Return [X, Y] of the center of cell containing provided text 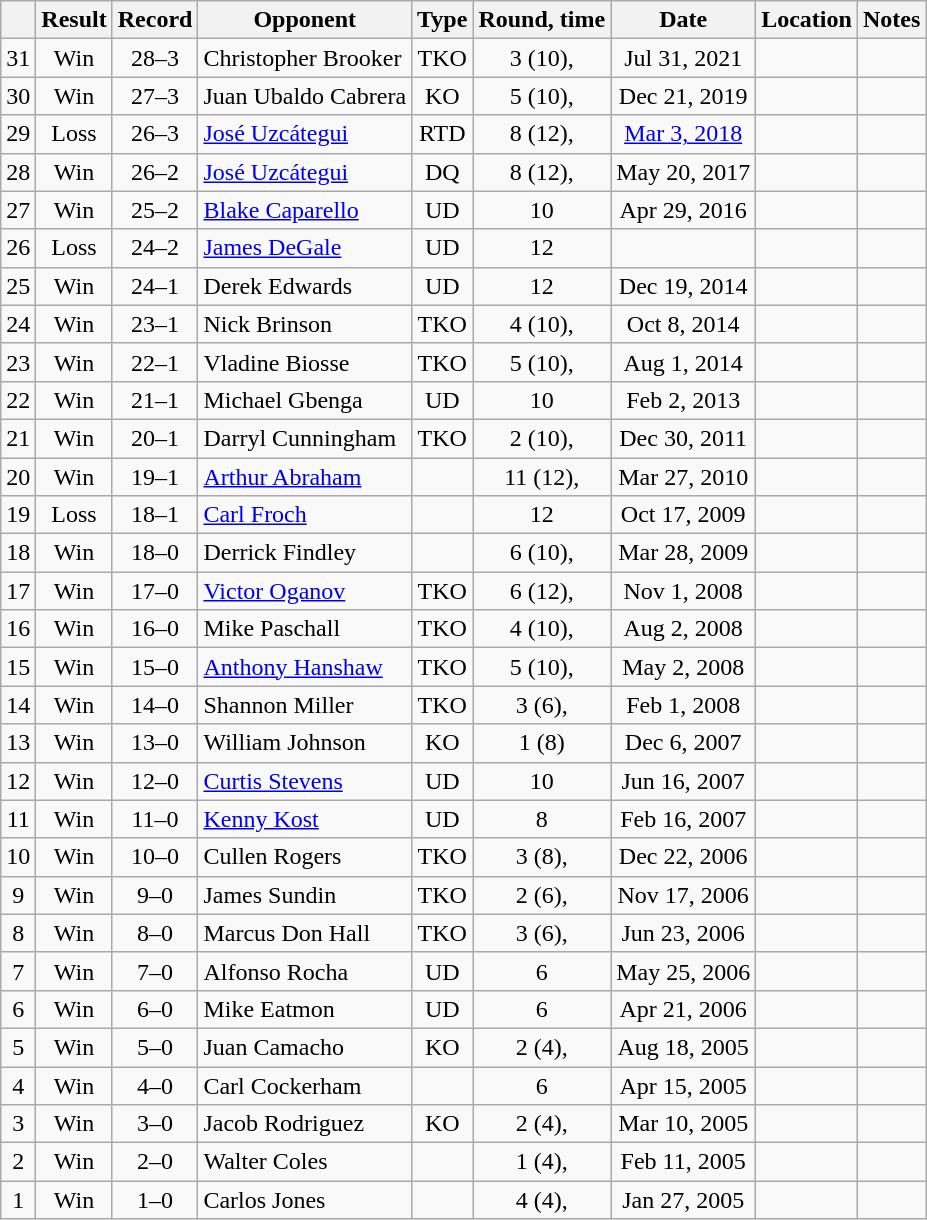
Nov 1, 2008 [684, 591]
Mar 27, 2010 [684, 477]
Christopher Brooker [305, 58]
Curtis Stevens [305, 781]
Dec 30, 2011 [684, 438]
17–0 [155, 591]
9 [18, 895]
Marcus Don Hall [305, 933]
Walter Coles [305, 1162]
Record [155, 20]
15–0 [155, 667]
Jan 27, 2005 [684, 1200]
12–0 [155, 781]
Mike Eatmon [305, 1009]
9–0 [155, 895]
Mar 10, 2005 [684, 1124]
Nick Brinson [305, 324]
Arthur Abraham [305, 477]
James Sundin [305, 895]
14–0 [155, 705]
16–0 [155, 629]
Notes [891, 20]
Feb 1, 2008 [684, 705]
6–0 [155, 1009]
Shannon Miller [305, 705]
5–0 [155, 1047]
11 [18, 819]
James DeGale [305, 248]
Derrick Findley [305, 553]
20 [18, 477]
4–0 [155, 1085]
24–2 [155, 248]
Aug 2, 2008 [684, 629]
10–0 [155, 857]
2–0 [155, 1162]
18 [18, 553]
May 2, 2008 [684, 667]
2 [18, 1162]
22–1 [155, 362]
Nov 17, 2006 [684, 895]
6 (10), [542, 553]
Apr 21, 2006 [684, 1009]
May 20, 2017 [684, 172]
27 [18, 210]
3 (8), [542, 857]
Jun 16, 2007 [684, 781]
14 [18, 705]
Derek Edwards [305, 286]
Aug 1, 2014 [684, 362]
26–2 [155, 172]
3 [18, 1124]
4 (4), [542, 1200]
18–0 [155, 553]
28–3 [155, 58]
Aug 18, 2005 [684, 1047]
Result [74, 20]
25–2 [155, 210]
3–0 [155, 1124]
19 [18, 515]
28 [18, 172]
17 [18, 591]
Michael Gbenga [305, 400]
Carl Cockerham [305, 1085]
Dec 19, 2014 [684, 286]
Feb 16, 2007 [684, 819]
30 [18, 96]
15 [18, 667]
8–0 [155, 933]
27–3 [155, 96]
Jacob Rodriguez [305, 1124]
Dec 21, 2019 [684, 96]
Jun 23, 2006 [684, 933]
24–1 [155, 286]
Vladine Biosse [305, 362]
Location [807, 20]
Mike Paschall [305, 629]
25 [18, 286]
24 [18, 324]
Round, time [542, 20]
RTD [442, 134]
Anthony Hanshaw [305, 667]
Opponent [305, 20]
Carlos Jones [305, 1200]
26–3 [155, 134]
19–1 [155, 477]
31 [18, 58]
2 (10), [542, 438]
6 (12), [542, 591]
16 [18, 629]
Carl Froch [305, 515]
Oct 17, 2009 [684, 515]
1 (4), [542, 1162]
22 [18, 400]
11–0 [155, 819]
13 [18, 743]
Date [684, 20]
29 [18, 134]
Feb 2, 2013 [684, 400]
18–1 [155, 515]
Juan Ubaldo Cabrera [305, 96]
21 [18, 438]
5 [18, 1047]
23–1 [155, 324]
7 [18, 971]
DQ [442, 172]
Jul 31, 2021 [684, 58]
1 (8) [542, 743]
Kenny Kost [305, 819]
Apr 15, 2005 [684, 1085]
Dec 6, 2007 [684, 743]
13–0 [155, 743]
Juan Camacho [305, 1047]
Alfonso Rocha [305, 971]
11 (12), [542, 477]
Cullen Rogers [305, 857]
Dec 22, 2006 [684, 857]
Mar 28, 2009 [684, 553]
Blake Caparello [305, 210]
May 25, 2006 [684, 971]
1 [18, 1200]
2 (6), [542, 895]
1–0 [155, 1200]
Darryl Cunningham [305, 438]
Oct 8, 2014 [684, 324]
Apr 29, 2016 [684, 210]
4 [18, 1085]
23 [18, 362]
Type [442, 20]
Mar 3, 2018 [684, 134]
3 (10), [542, 58]
26 [18, 248]
Feb 11, 2005 [684, 1162]
20–1 [155, 438]
William Johnson [305, 743]
Victor Oganov [305, 591]
7–0 [155, 971]
21–1 [155, 400]
